Find where the given text appears and provide that cell's center as (x, y) coordinate. 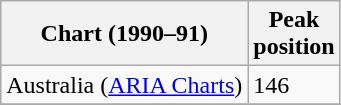
Chart (1990–91) (124, 34)
Peakposition (294, 34)
146 (294, 85)
Australia (ARIA Charts) (124, 85)
